Pinpoint the cell where the given text exists, returning its [X, Y] midpoint coordinate. 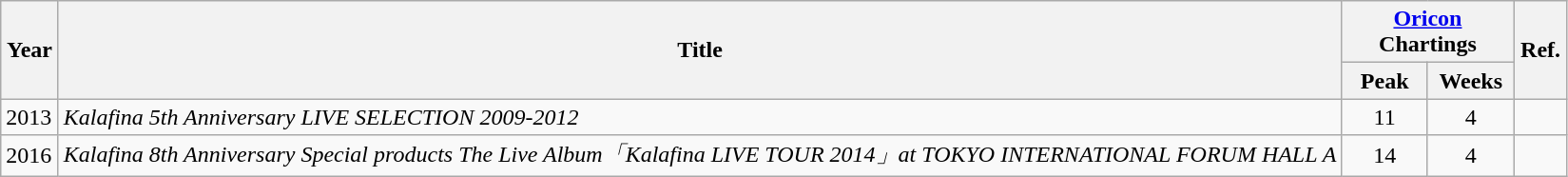
Kalafina 5th Anniversary LIVE SELECTION 2009-2012 [700, 117]
14 [1384, 156]
Year [30, 49]
Peak [1384, 81]
Title [700, 49]
11 [1384, 117]
2013 [30, 117]
Ref. [1540, 49]
Oricon Chartings [1428, 32]
Kalafina 8th Anniversary Special products The Live Album「Kalafina LIVE TOUR 2014」at TOKYO INTERNATIONAL FORUM HALL A [700, 156]
2016 [30, 156]
Weeks [1470, 81]
